Scan for the cell matching the given text and deliver its (x, y) coordinate at center. 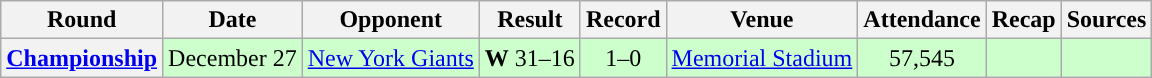
December 27 (233, 58)
57,545 (922, 58)
1–0 (623, 58)
Attendance (922, 20)
Round (82, 20)
Record (623, 20)
Result (530, 20)
New York Giants (390, 58)
Championship (82, 58)
Sources (1106, 20)
Venue (762, 20)
Recap (1024, 20)
Opponent (390, 20)
Memorial Stadium (762, 58)
W 31–16 (530, 58)
Date (233, 20)
